Return the (x, y) coordinate for the center point of the cell that contains the specified text.  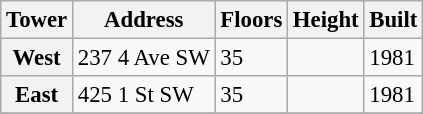
Built (394, 20)
Floors (252, 20)
East (37, 95)
West (37, 58)
Height (326, 20)
Tower (37, 20)
425 1 St SW (144, 95)
Address (144, 20)
237 4 Ave SW (144, 58)
